Extract the (x, y) coordinate from the center of the cell holding the provided text.  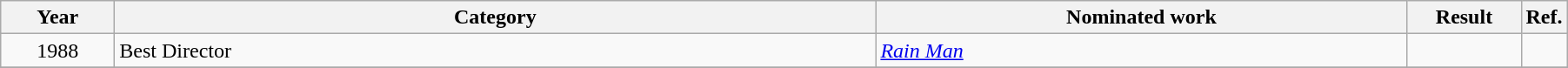
Nominated work (1141, 17)
Year (57, 17)
Result (1465, 17)
1988 (57, 51)
Rain Man (1141, 51)
Best Director (496, 51)
Category (496, 17)
Ref. (1545, 17)
